Determine the [x, y] coordinate at the center of the cell enclosing the given text.  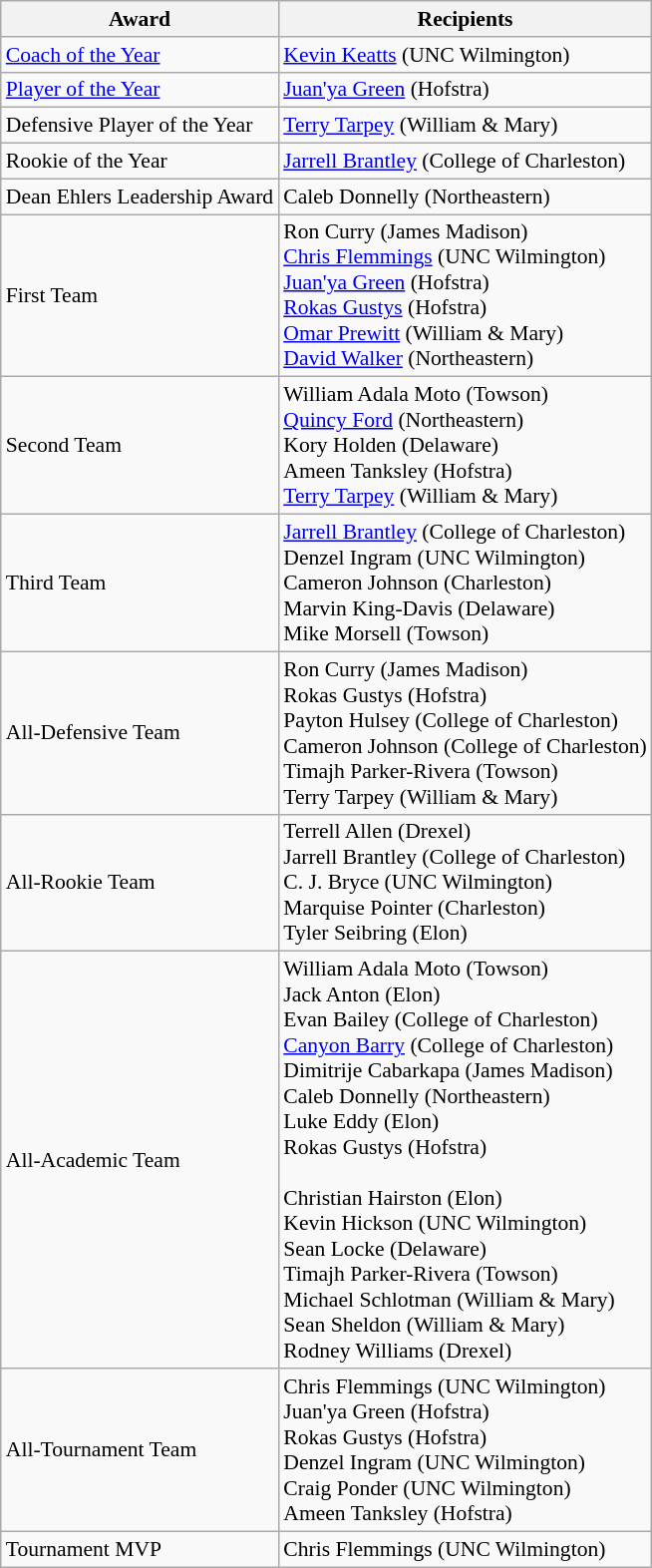
William Adala Moto (Towson) Quincy Ford (Northeastern) Kory Holden (Delaware) Ameen Tanksley (Hofstra) Terry Tarpey (William & Mary) [465, 446]
Rookie of the Year [140, 162]
Terry Tarpey (William & Mary) [465, 126]
Chris Flemmings (UNC Wilmington) [465, 1549]
Tournament MVP [140, 1549]
All-Rookie Team [140, 883]
Jarrell Brantley (College of Charleston) [465, 162]
Dean Ehlers Leadership Award [140, 196]
All-Academic Team [140, 1160]
Kevin Keatts (UNC Wilmington) [465, 55]
Defensive Player of the Year [140, 126]
Terrell Allen (Drexel) Jarrell Brantley (College of Charleston) C. J. Bryce (UNC Wilmington) Marquise Pointer (Charleston) Tyler Seibring (Elon) [465, 883]
All-Tournament Team [140, 1450]
Third Team [140, 584]
Coach of the Year [140, 55]
All-Defensive Team [140, 732]
First Team [140, 295]
Second Team [140, 446]
Caleb Donnelly (Northeastern) [465, 196]
Player of the Year [140, 90]
Award [140, 19]
Recipients [465, 19]
Juan'ya Green (Hofstra) [465, 90]
